Locate the cell with the specified text and output its [x, y] center coordinate. 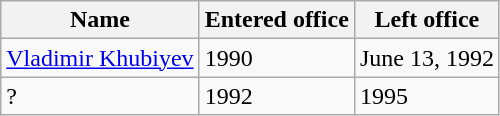
1990 [276, 58]
Name [100, 20]
Vladimir Khubiyev [100, 58]
Entered office [276, 20]
June 13, 1992 [426, 58]
1995 [426, 96]
1992 [276, 96]
Left office [426, 20]
? [100, 96]
